Provide the (X, Y) coordinate of the cell's center where the given text is located.  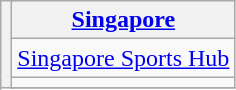
Singapore (124, 20)
Singapore Sports Hub (124, 58)
